Find where the given text appears and provide that cell's center as [X, Y] coordinate. 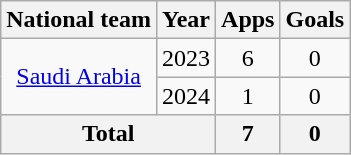
Saudi Arabia [79, 77]
7 [248, 134]
Total [108, 134]
Goals [315, 20]
1 [248, 96]
6 [248, 58]
Year [186, 20]
Apps [248, 20]
2024 [186, 96]
National team [79, 20]
2023 [186, 58]
